Return the [x, y] coordinate for the center point of the cell that contains the specified text.  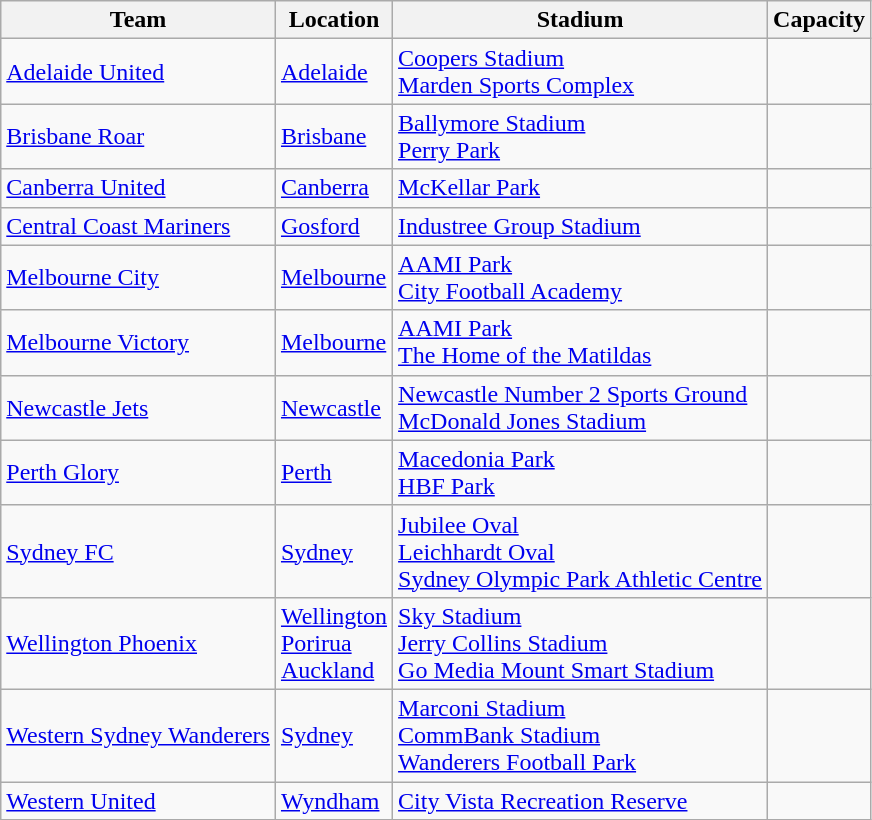
Sydney FC [138, 551]
Perth [334, 472]
Gosford [334, 226]
Newcastle Jets [138, 408]
City Vista Recreation Reserve [580, 801]
Melbourne Victory [138, 342]
Newcastle Number 2 Sports GroundMcDonald Jones Stadium [580, 408]
Canberra United [138, 188]
Industree Group Stadium [580, 226]
McKellar Park [580, 188]
Central Coast Mariners [138, 226]
Team [138, 20]
Coopers StadiumMarden Sports Complex [580, 72]
Brisbane Roar [138, 136]
Western Sydney Wanderers [138, 735]
Capacity [820, 20]
Adelaide United [138, 72]
Marconi StadiumCommBank StadiumWanderers Football Park [580, 735]
Jubilee OvalLeichhardt OvalSydney Olympic Park Athletic Centre [580, 551]
Ballymore StadiumPerry Park [580, 136]
AAMI ParkThe Home of the Matildas [580, 342]
Newcastle [334, 408]
Sky StadiumJerry Collins StadiumGo Media Mount Smart Stadium [580, 643]
Stadium [580, 20]
Perth Glory [138, 472]
AAMI ParkCity Football Academy [580, 278]
Canberra [334, 188]
Western United [138, 801]
Brisbane [334, 136]
Wyndham [334, 801]
Adelaide [334, 72]
Melbourne City [138, 278]
Location [334, 20]
Wellington Phoenix [138, 643]
Macedonia ParkHBF Park [580, 472]
WellingtonPoriruaAuckland [334, 643]
